Provide the [x, y] coordinate of the cell's center where the given text is located.  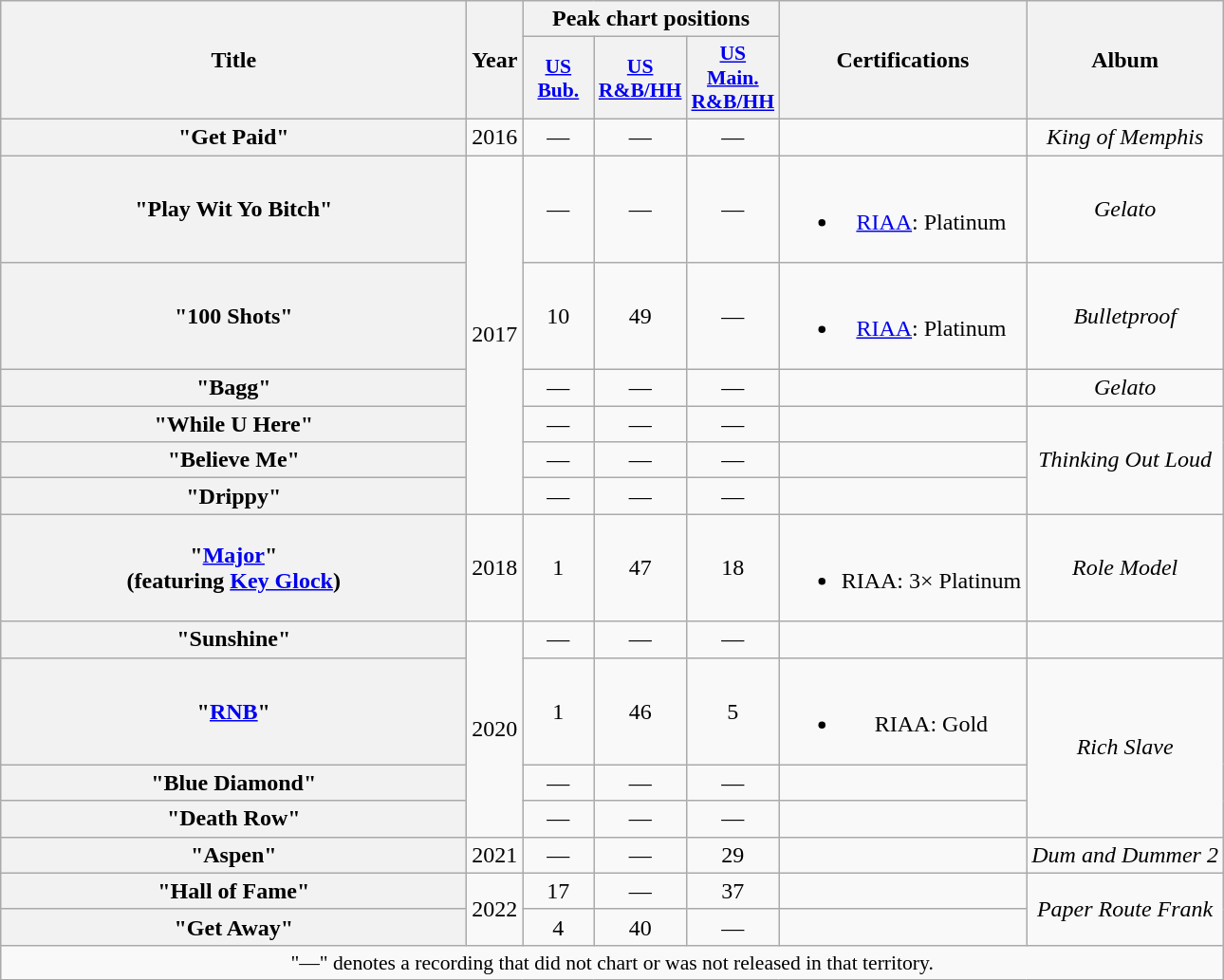
"Sunshine" [233, 639]
"Get Paid" [233, 137]
18 [733, 567]
37 [733, 891]
2021 [495, 855]
46 [640, 712]
RIAA: 3× Platinum [903, 567]
Peak chart positions [651, 19]
Rich Slave [1125, 748]
2016 [495, 137]
2020 [495, 729]
"Death Row" [233, 819]
2017 [495, 335]
Dum and Dummer 2 [1125, 855]
"Get Away" [233, 927]
17 [558, 891]
King of Memphis [1125, 137]
"100 Shots" [233, 317]
"—" denotes a recording that did not chart or was not released in that territory. [613, 962]
RIAA: Gold [903, 712]
"RNB" [233, 712]
"Hall of Fame" [233, 891]
Title [233, 61]
40 [640, 927]
Certifications [903, 61]
"While U Here" [233, 424]
"Play Wit Yo Bitch" [233, 209]
5 [733, 712]
49 [640, 317]
Role Model [1125, 567]
Paper Route Frank [1125, 909]
"Bagg" [233, 388]
Year [495, 61]
"Major"(featuring Key Glock) [233, 567]
US R&B/HH [640, 78]
47 [640, 567]
2018 [495, 567]
USBub. [558, 78]
"Aspen" [233, 855]
"Blue Diamond" [233, 783]
Thinking Out Loud [1125, 460]
29 [733, 855]
4 [558, 927]
"Believe Me" [233, 460]
Bulletproof [1125, 317]
USMain.R&B/HH [733, 78]
"Drippy" [233, 496]
2022 [495, 909]
10 [558, 317]
Album [1125, 61]
